Search for the cell housing the specified text and yield its [x, y] center coordinate. 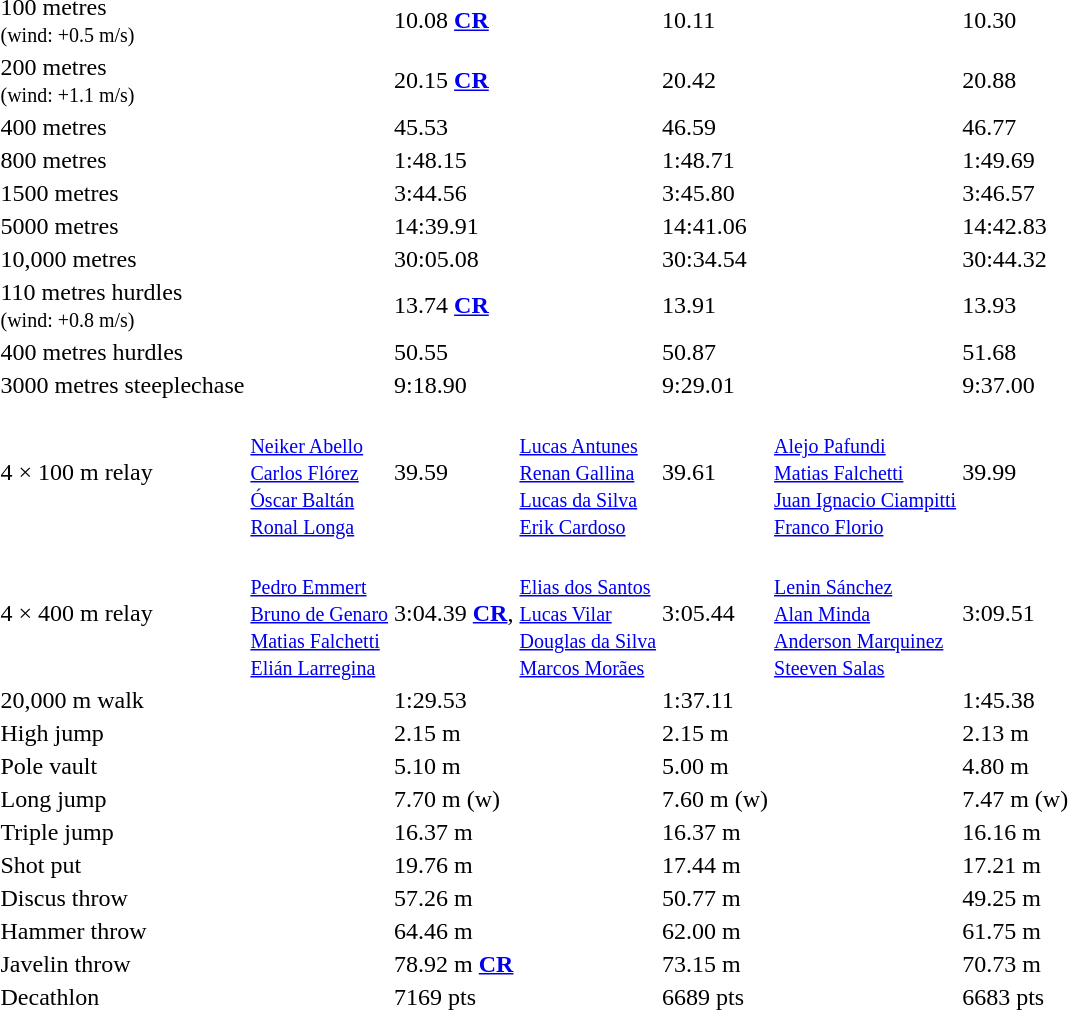
19.76 m [454, 865]
39.61 [716, 472]
9:29.01 [716, 385]
30:05.08 [454, 259]
Elias dos SantosLucas VilarDouglas da SilvaMarcos Morães [588, 613]
30:34.54 [716, 259]
1:48.71 [716, 160]
3:04.39 CR, [454, 613]
20.42 [716, 80]
9:18.90 [454, 385]
1:37.11 [716, 700]
1:48.15 [454, 160]
Lenin SánchezAlan MindaAnderson MarquinezSteeven Salas [866, 613]
Alejo PafundiMatias FalchettiJuan Ignacio CiampittiFranco Florio [866, 472]
20.15 CR [454, 80]
73.15 m [716, 964]
5.10 m [454, 766]
14:41.06 [716, 226]
3:45.80 [716, 193]
5.00 m [716, 766]
64.46 m [454, 931]
13.91 [716, 306]
3:05.44 [716, 613]
17.44 m [716, 865]
Neiker AbelloCarlos FlórezÓscar BaltánRonal Longa [320, 472]
7.70 m (w) [454, 799]
62.00 m [716, 931]
3:44.56 [454, 193]
1:29.53 [454, 700]
50.87 [716, 352]
13.74 CR [454, 306]
78.92 m CR [454, 964]
50.77 m [716, 898]
46.59 [716, 127]
7.60 m (w) [716, 799]
Lucas AntunesRenan GallinaLucas da SilvaErik Cardoso [588, 472]
50.55 [454, 352]
14:39.91 [454, 226]
Pedro EmmertBruno de GenaroMatias FalchettiElián Larregina [320, 613]
57.26 m [454, 898]
45.53 [454, 127]
39.59 [454, 472]
